Identify which cell holds the provided text, then report its (x, y) central coordinate. 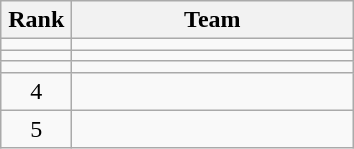
5 (36, 129)
Rank (36, 20)
4 (36, 91)
Team (212, 20)
